For the text-containing cell, return its midpoint in [x, y] coordinate format. 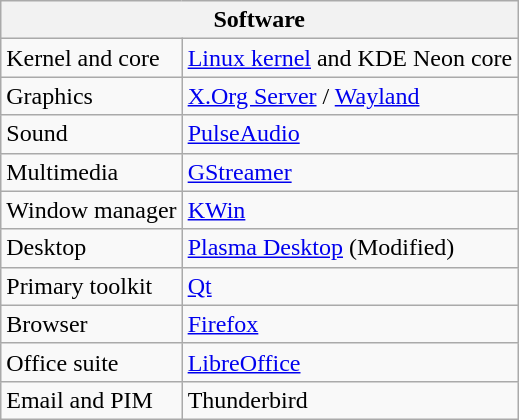
GStreamer [350, 172]
Qt [350, 286]
PulseAudio [350, 134]
Kernel and core [92, 58]
Thunderbird [350, 400]
KWin [350, 210]
Desktop [92, 248]
Window manager [92, 210]
Office suite [92, 362]
Multimedia [92, 172]
Linux kernel and KDE Neon core [350, 58]
X.Org Server / Wayland [350, 96]
LibreOffice [350, 362]
Firefox [350, 324]
Graphics [92, 96]
Software [260, 20]
Sound [92, 134]
Email and PIM [92, 400]
Browser [92, 324]
Plasma Desktop (Modified) [350, 248]
Primary toolkit [92, 286]
